Output the (X, Y) coordinate of the center of the cell containing the given text.  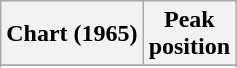
Chart (1965) (72, 34)
Peak position (189, 34)
